Search for the cell housing the specified text and yield its (x, y) center coordinate. 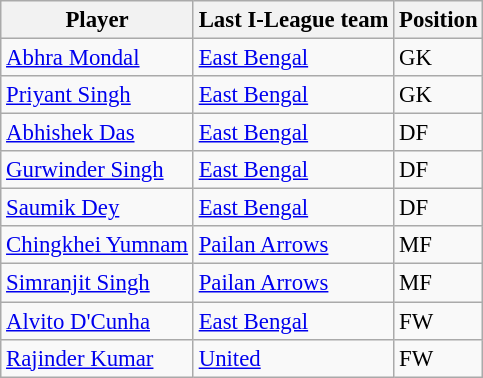
Abhishek Das (98, 133)
Priyant Singh (98, 95)
Chingkhei Yumnam (98, 245)
Saumik Dey (98, 208)
Abhra Mondal (98, 58)
Simranjit Singh (98, 283)
United (293, 358)
Last I-League team (293, 20)
Player (98, 20)
Rajinder Kumar (98, 358)
Alvito D'Cunha (98, 321)
Gurwinder Singh (98, 170)
Position (438, 20)
